From the cell containing the given text, extract its center point as [x, y] coordinate. 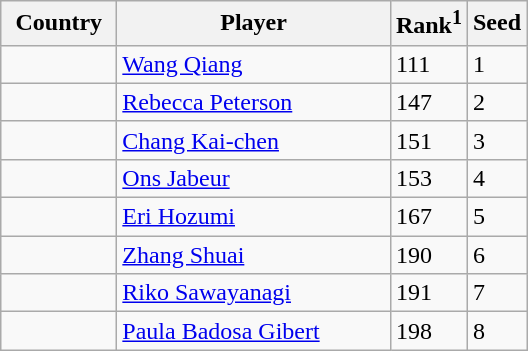
6 [496, 255]
Chang Kai-chen [254, 140]
7 [496, 293]
1 [496, 64]
Riko Sawayanagi [254, 293]
Player [254, 24]
147 [428, 102]
153 [428, 178]
Country [59, 24]
190 [428, 255]
198 [428, 331]
Paula Badosa Gibert [254, 331]
2 [496, 102]
111 [428, 64]
Wang Qiang [254, 64]
191 [428, 293]
151 [428, 140]
167 [428, 217]
Rebecca Peterson [254, 102]
Eri Hozumi [254, 217]
Zhang Shuai [254, 255]
Rank1 [428, 24]
5 [496, 217]
Ons Jabeur [254, 178]
3 [496, 140]
4 [496, 178]
8 [496, 331]
Seed [496, 24]
